Pinpoint the cell where the given text exists, returning its (X, Y) midpoint coordinate. 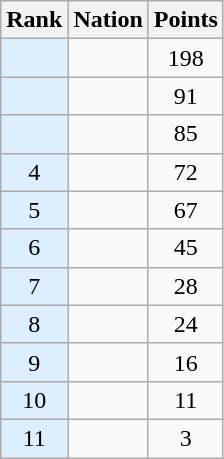
5 (34, 210)
91 (186, 96)
Points (186, 20)
3 (186, 438)
28 (186, 286)
Rank (34, 20)
67 (186, 210)
72 (186, 172)
7 (34, 286)
85 (186, 134)
45 (186, 248)
9 (34, 362)
Nation (108, 20)
6 (34, 248)
4 (34, 172)
10 (34, 400)
16 (186, 362)
24 (186, 324)
198 (186, 58)
8 (34, 324)
